Scan for the cell matching the given text and deliver its (x, y) coordinate at center. 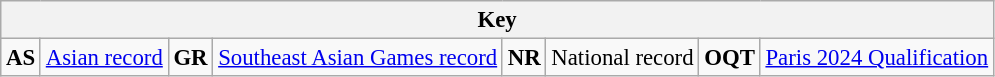
NR (524, 58)
OQT (730, 58)
Southeast Asian Games record (358, 58)
AS (21, 58)
Asian record (104, 58)
Key (498, 20)
Paris 2024 Qualification (876, 58)
National record (622, 58)
GR (190, 58)
